Identify which cell holds the provided text, then report its [x, y] central coordinate. 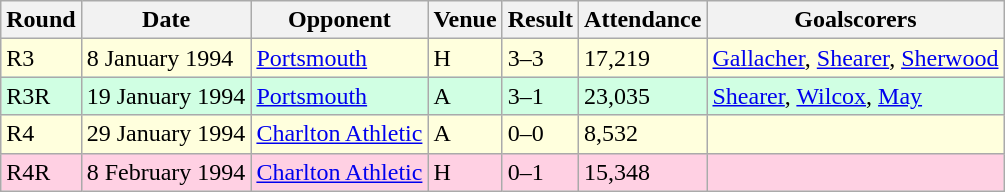
R3 [41, 58]
Round [41, 20]
Date [166, 20]
Shearer, Wilcox, May [856, 96]
8 February 1994 [166, 172]
23,035 [643, 96]
8,532 [643, 134]
8 January 1994 [166, 58]
0–0 [540, 134]
R3R [41, 96]
3–1 [540, 96]
19 January 1994 [166, 96]
Result [540, 20]
Opponent [340, 20]
Venue [465, 20]
Attendance [643, 20]
29 January 1994 [166, 134]
R4R [41, 172]
R4 [41, 134]
0–1 [540, 172]
3–3 [540, 58]
Gallacher, Shearer, Sherwood [856, 58]
Goalscorers [856, 20]
15,348 [643, 172]
17,219 [643, 58]
